Determine the [x, y] coordinate at the center of the cell enclosing the given text.  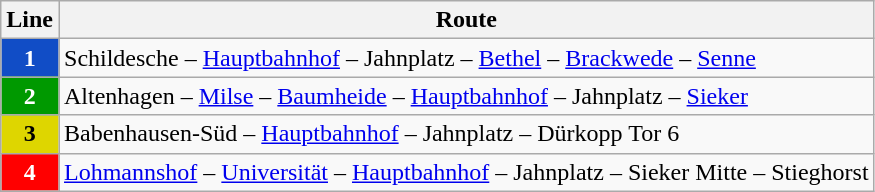
Line [30, 20]
3 [30, 134]
Babenhausen-Süd – Hauptbahnhof – Jahnplatz – Dürkopp Tor 6 [466, 134]
2 [30, 96]
Schildesche – Hauptbahnhof – Jahnplatz – Bethel – Brackwede – Senne [466, 58]
Altenhagen – Milse – Baumheide – Hauptbahnhof – Jahnplatz – Sieker [466, 96]
1 [30, 58]
Route [466, 20]
4 [30, 172]
Lohmannshof – Universität – Hauptbahnhof – Jahnplatz – Sieker Mitte – Stieghorst [466, 172]
